Return the [x, y] coordinate for the center point of the cell that contains the specified text.  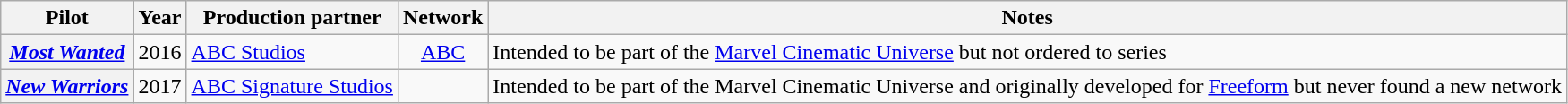
2016 [159, 52]
New Warriors [67, 86]
Production partner [292, 18]
ABC [442, 52]
Intended to be part of the Marvel Cinematic Universe and originally developed for Freeform but never found a new network [1028, 86]
Intended to be part of the Marvel Cinematic Universe but not ordered to series [1028, 52]
Year [159, 18]
Pilot [67, 18]
ABC Signature Studios [292, 86]
Notes [1028, 18]
ABC Studios [292, 52]
Most Wanted [67, 52]
Network [442, 18]
2017 [159, 86]
